Search for the cell housing the specified text and yield its [x, y] center coordinate. 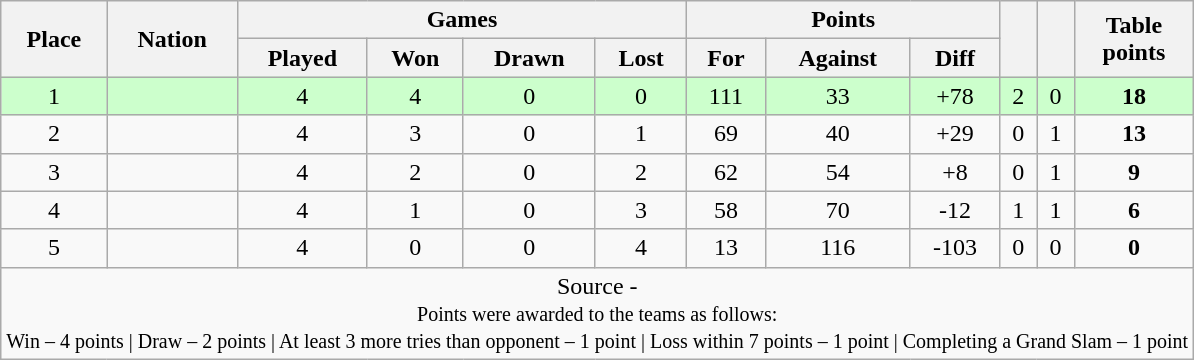
Games [462, 20]
Diff [954, 58]
70 [838, 210]
62 [726, 172]
Drawn [529, 58]
Won [415, 58]
6 [1134, 210]
+8 [954, 172]
9 [1134, 172]
For [726, 58]
+29 [954, 134]
Place [54, 39]
Against [838, 58]
58 [726, 210]
18 [1134, 96]
-12 [954, 210]
33 [838, 96]
54 [838, 172]
Lost [640, 58]
Tablepoints [1134, 39]
69 [726, 134]
111 [726, 96]
40 [838, 134]
Points [844, 20]
+78 [954, 96]
116 [838, 248]
Played [302, 58]
5 [54, 248]
-103 [954, 248]
Nation [172, 39]
